Determine the [X, Y] coordinate at the center of the cell enclosing the given text.  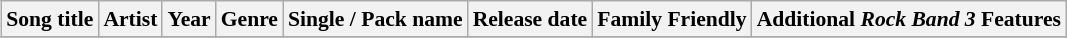
Single / Pack name [376, 19]
Release date [530, 19]
Family Friendly [672, 19]
Song title [50, 19]
Year [188, 19]
Artist [130, 19]
Genre [250, 19]
Additional Rock Band 3 Features [909, 19]
